Extract the (X, Y) coordinate from the center of the cell holding the provided text.  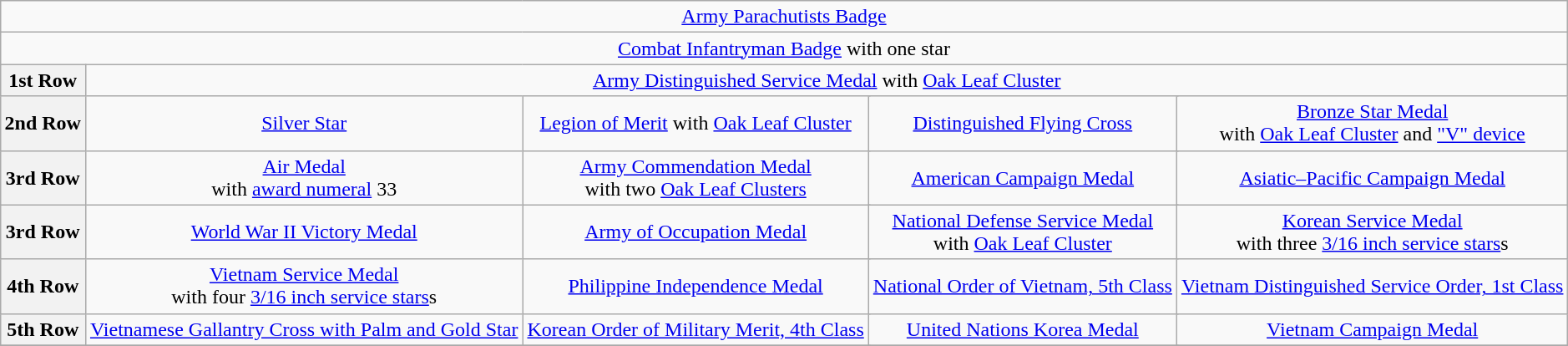
United Nations Korea Medal (1022, 329)
Bronze Star Medal with Oak Leaf Cluster and "V" device (1373, 124)
Vietnamese Gallantry Cross with Palm and Gold Star (304, 329)
5th Row (43, 329)
Korean Service Medal with three 3/16 inch service starss (1373, 232)
Legion of Merit with Oak Leaf Cluster (695, 124)
Army of Occupation Medal (695, 232)
Distinguished Flying Cross (1022, 124)
World War II Victory Medal (304, 232)
Philippine Independence Medal (695, 286)
Combat Infantryman Badge with one star (784, 48)
National Defense Service Medal with Oak Leaf Cluster (1022, 232)
Army Distinguished Service Medal with Oak Leaf Cluster (827, 80)
2nd Row (43, 124)
American Campaign Medal (1022, 177)
1st Row (43, 80)
Asiatic–Pacific Campaign Medal (1373, 177)
National Order of Vietnam, 5th Class (1022, 286)
Army Parachutists Badge (784, 17)
Vietnam Campaign Medal (1373, 329)
Silver Star (304, 124)
Vietnam Service Medal with four 3/16 inch service starss (304, 286)
Air Medal with award numeral 33 (304, 177)
Korean Order of Military Merit, 4th Class (695, 329)
Vietnam Distinguished Service Order, 1st Class (1373, 286)
Army Commendation Medal with two Oak Leaf Clusters (695, 177)
4th Row (43, 286)
